Determine the [x, y] coordinate at the center of the cell enclosing the given text.  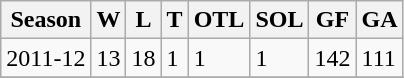
W [108, 20]
GF [332, 20]
SOL [280, 20]
GA [380, 20]
142 [332, 58]
111 [380, 58]
L [144, 20]
13 [108, 58]
Season [46, 20]
OTL [219, 20]
T [174, 20]
18 [144, 58]
2011-12 [46, 58]
